For the text-containing cell, return its midpoint in (X, Y) coordinate format. 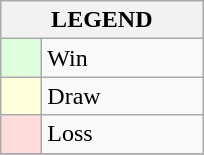
Draw (122, 96)
LEGEND (102, 20)
Win (122, 58)
Loss (122, 134)
